For the text-containing cell, return its midpoint in (X, Y) coordinate format. 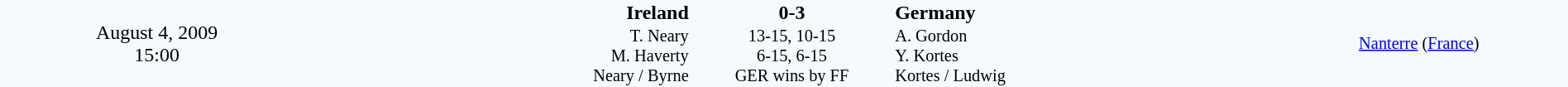
Germany (1082, 12)
T. NearyM. HavertyNeary / Byrne (501, 56)
A. GordonY. KortesKortes / Ludwig (1082, 56)
August 4, 200915:00 (157, 43)
Ireland (501, 12)
13-15, 10-156-15, 6-15GER wins by FF (791, 56)
Nanterre (France) (1419, 43)
0-3 (791, 12)
